Return the (x, y) coordinate for the center point of the cell that contains the specified text.  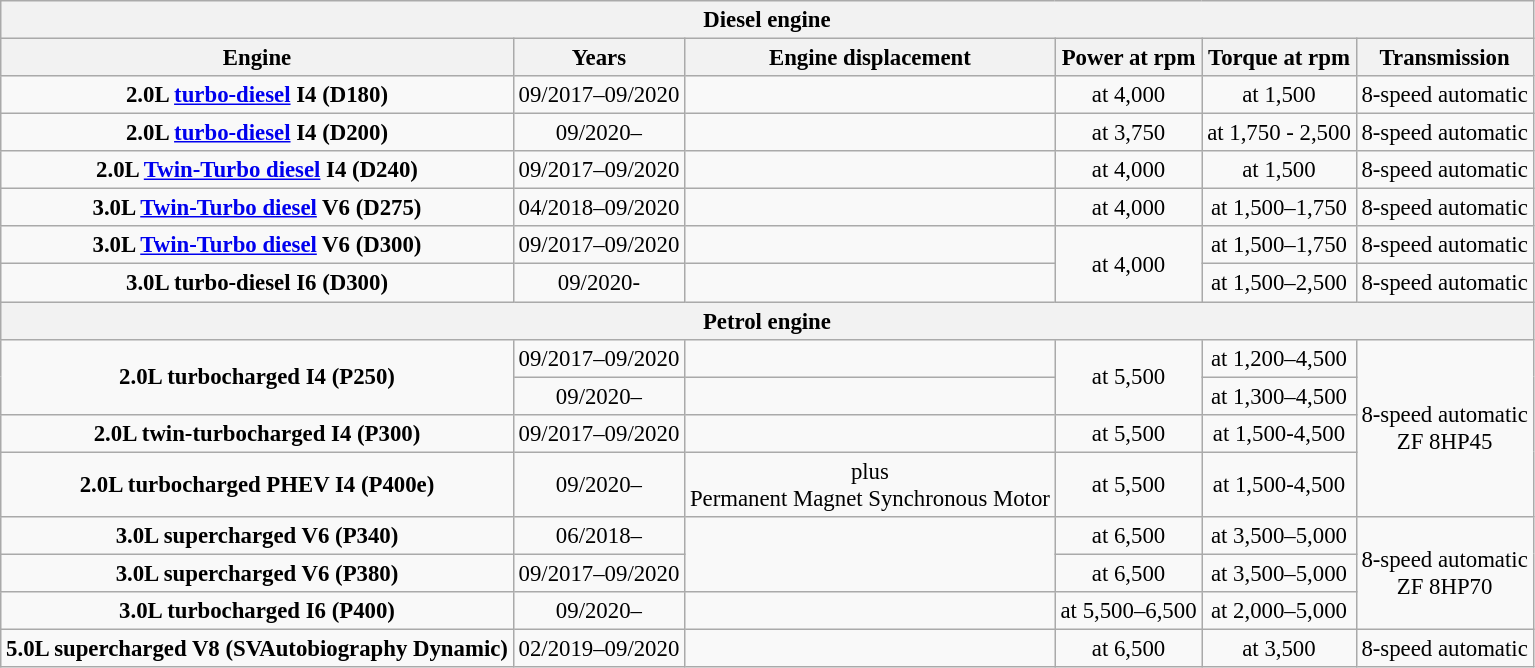
at 3,750 (1128, 133)
Petrol engine (767, 321)
3.0L supercharged V6 (P380) (257, 573)
2.0L twin-turbocharged I4 (P300) (257, 433)
8-speed automaticZF 8HP45 (1444, 428)
Power at rpm (1128, 58)
04/2018–09/2020 (598, 208)
3.0L turbo-diesel I6 (D300) (257, 283)
at 2,000–5,000 (1279, 611)
8-speed automaticZF 8HP70 (1444, 574)
2.0L turbo-diesel I4 (D180) (257, 95)
plusPermanent Magnet Synchronous Motor (870, 484)
06/2018– (598, 536)
at 1,300–4,500 (1279, 396)
Torque at rpm (1279, 58)
Diesel engine (767, 20)
2.0L turbo-diesel I4 (D200) (257, 133)
3.0L Twin-Turbo diesel V6 (D300) (257, 245)
at 1,750 - 2,500 (1279, 133)
at 5,500–6,500 (1128, 611)
3.0L Twin-Turbo diesel V6 (D275) (257, 208)
at 3,500 (1279, 648)
at 1,200–4,500 (1279, 358)
2.0L turbocharged I4 (P250) (257, 376)
Years (598, 58)
2.0L turbocharged PHEV I4 (P400e) (257, 484)
02/2019–09/2020 (598, 648)
2.0L Twin-Turbo diesel I4 (D240) (257, 170)
at 1,500–2,500 (1279, 283)
Engine (257, 58)
3.0L turbocharged I6 (P400) (257, 611)
Engine displacement (870, 58)
09/2020- (598, 283)
5.0L supercharged V8 (SVAutobiography Dynamic) (257, 648)
Transmission (1444, 58)
3.0L supercharged V6 (P340) (257, 536)
